From the cell containing the given text, extract its center point as [X, Y] coordinate. 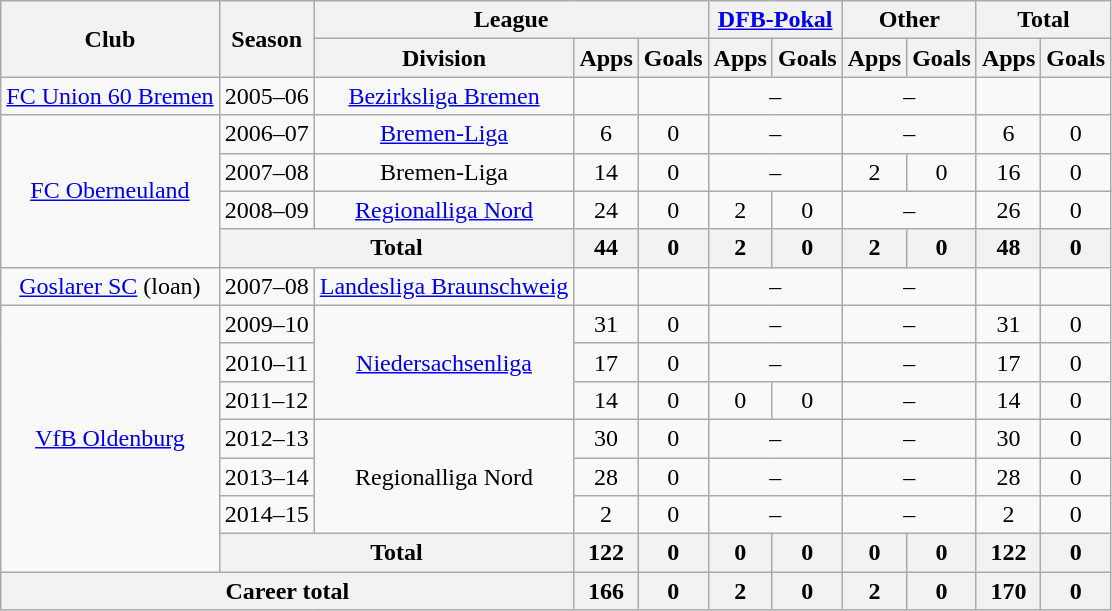
2013–14 [266, 477]
2010–11 [266, 362]
Division [444, 58]
16 [1008, 172]
2011–12 [266, 400]
170 [1008, 591]
24 [606, 210]
26 [1008, 210]
Season [266, 39]
Landesliga Braunschweig [444, 286]
Niedersachsenliga [444, 362]
166 [606, 591]
Other [909, 20]
FC Oberneuland [110, 191]
Career total [288, 591]
2009–10 [266, 324]
2008–09 [266, 210]
League [511, 20]
DFB-Pokal [775, 20]
Club [110, 39]
2006–07 [266, 134]
FC Union 60 Bremen [110, 96]
2014–15 [266, 515]
Goslarer SC (loan) [110, 286]
2012–13 [266, 438]
VfB Oldenburg [110, 438]
Bezirksliga Bremen [444, 96]
2005–06 [266, 96]
44 [606, 248]
48 [1008, 248]
